Extract the (x, y) coordinate from the center of the cell holding the provided text.  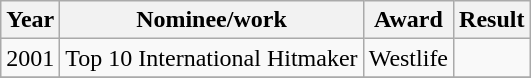
Year (30, 20)
Top 10 International Hitmaker (212, 58)
Westlife (408, 58)
Result (492, 20)
Award (408, 20)
Nominee/work (212, 20)
2001 (30, 58)
